Return (X, Y) of the center of cell containing provided text 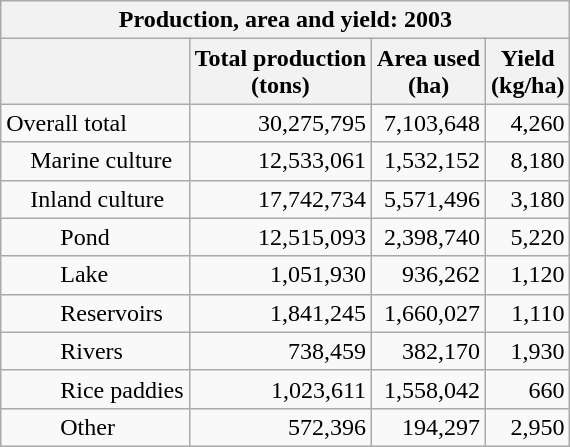
4,260 (528, 123)
Area used(ha) (429, 72)
1,532,152 (429, 161)
1,051,930 (280, 275)
382,170 (429, 351)
738,459 (280, 351)
2,950 (528, 427)
17,742,734 (280, 199)
Total production(tons) (280, 72)
1,660,027 (429, 313)
8,180 (528, 161)
2,398,740 (429, 237)
12,515,093 (280, 237)
Other (95, 427)
936,262 (429, 275)
1,841,245 (280, 313)
30,275,795 (280, 123)
Reservoirs (95, 313)
Production, area and yield: 2003 (286, 20)
194,297 (429, 427)
Inland culture (95, 199)
1,558,042 (429, 389)
1,120 (528, 275)
12,533,061 (280, 161)
660 (528, 389)
Overall total (95, 123)
Pond (95, 237)
1,023,611 (280, 389)
5,571,496 (429, 199)
3,180 (528, 199)
Lake (95, 275)
1,110 (528, 313)
Rice paddies (95, 389)
Rivers (95, 351)
Yield(kg/ha) (528, 72)
5,220 (528, 237)
572,396 (280, 427)
1,930 (528, 351)
7,103,648 (429, 123)
Marine culture (95, 161)
